Output the (X, Y) coordinate of the center of the cell containing the given text.  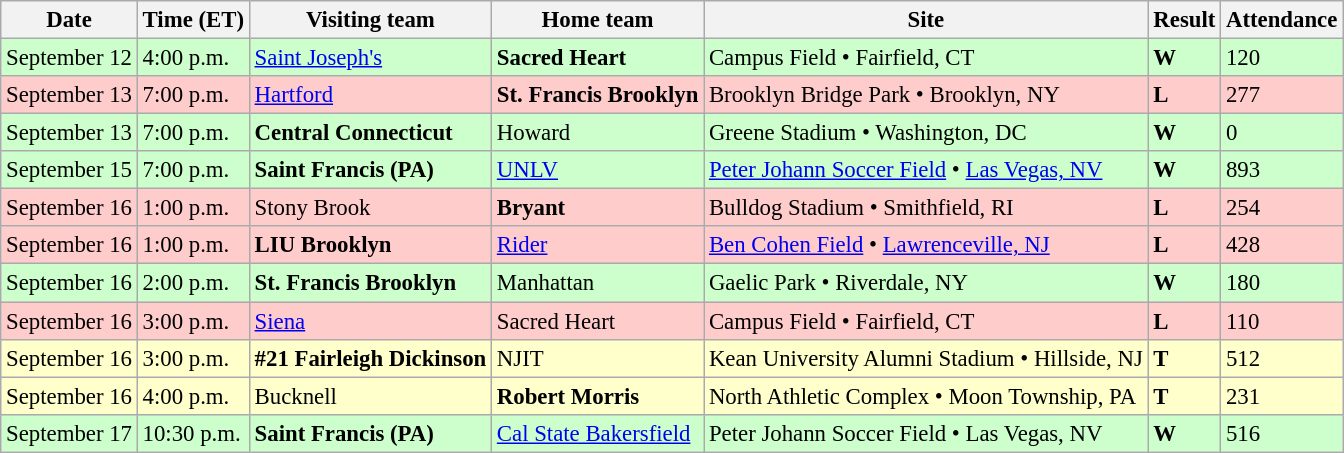
Saint Joseph's (370, 58)
Site (926, 20)
Manhattan (598, 283)
428 (1282, 245)
0 (1282, 133)
Visiting team (370, 20)
Kean University Alumni Stadium • Hillside, NJ (926, 358)
Howard (598, 133)
NJIT (598, 358)
120 (1282, 58)
Gaelic Park • Riverdale, NY (926, 283)
Bulldog Stadium • Smithfield, RI (926, 208)
516 (1282, 433)
North Athletic Complex • Moon Township, PA (926, 396)
277 (1282, 95)
Brooklyn Bridge Park • Brooklyn, NY (926, 95)
893 (1282, 170)
September 12 (69, 58)
Time (ET) (193, 20)
Siena (370, 321)
September 15 (69, 170)
LIU Brooklyn (370, 245)
512 (1282, 358)
Ben Cohen Field • Lawrenceville, NJ (926, 245)
#21 Fairleigh Dickinson (370, 358)
231 (1282, 396)
Cal State Bakersfield (598, 433)
254 (1282, 208)
110 (1282, 321)
180 (1282, 283)
Attendance (1282, 20)
UNLV (598, 170)
Result (1184, 20)
Robert Morris (598, 396)
Stony Brook (370, 208)
Bucknell (370, 396)
Rider (598, 245)
Home team (598, 20)
10:30 p.m. (193, 433)
Bryant (598, 208)
2:00 p.m. (193, 283)
Date (69, 20)
Greene Stadium • Washington, DC (926, 133)
September 17 (69, 433)
Central Connecticut (370, 133)
Hartford (370, 95)
